Provide the [X, Y] coordinate of the cell's center where the given text is located.  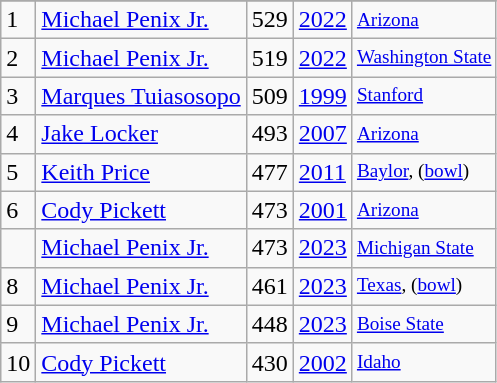
493 [270, 134]
477 [270, 172]
Washington State [424, 58]
2001 [322, 210]
1 [18, 20]
Keith Price [141, 172]
5 [18, 172]
461 [270, 286]
Jake Locker [141, 134]
1999 [322, 96]
Stanford [424, 96]
529 [270, 20]
519 [270, 58]
8 [18, 286]
Texas, (bowl) [424, 286]
Idaho [424, 362]
2 [18, 58]
509 [270, 96]
Baylor, (bowl) [424, 172]
10 [18, 362]
448 [270, 324]
Boise State [424, 324]
430 [270, 362]
Marques Tuiasosopo [141, 96]
9 [18, 324]
6 [18, 210]
2007 [322, 134]
2002 [322, 362]
4 [18, 134]
Michigan State [424, 248]
2011 [322, 172]
3 [18, 96]
